Detect which cell encompasses the target text, then output its [X, Y] center coordinate. 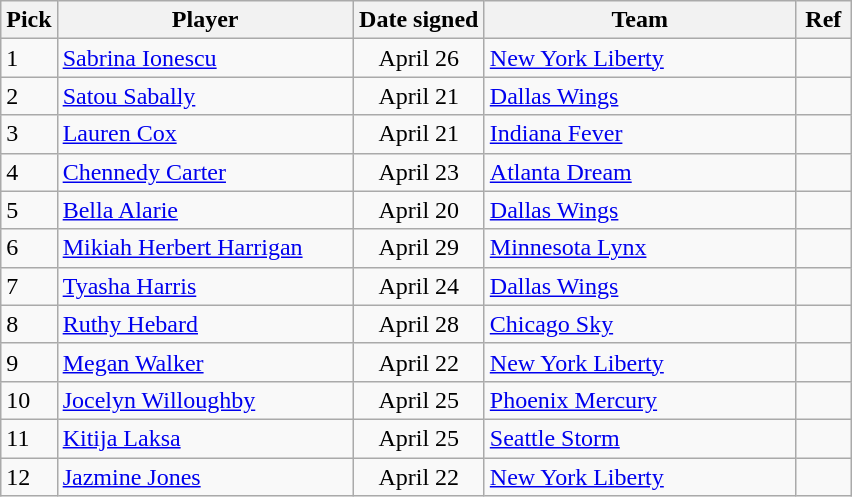
2 [29, 96]
Pick [29, 20]
9 [29, 362]
Indiana Fever [640, 134]
7 [29, 286]
April 28 [418, 324]
Ref [823, 20]
Sabrina Ionescu [205, 58]
Seattle Storm [640, 438]
Chicago Sky [640, 324]
3 [29, 134]
Lauren Cox [205, 134]
11 [29, 438]
8 [29, 324]
Chennedy Carter [205, 172]
April 26 [418, 58]
Minnesota Lynx [640, 248]
Kitija Laksa [205, 438]
12 [29, 477]
April 24 [418, 286]
April 23 [418, 172]
Megan Walker [205, 362]
Bella Alarie [205, 210]
Jazmine Jones [205, 477]
Jocelyn Willoughby [205, 400]
Tyasha Harris [205, 286]
Atlanta Dream [640, 172]
Ruthy Hebard [205, 324]
Team [640, 20]
Mikiah Herbert Harrigan [205, 248]
4 [29, 172]
April 20 [418, 210]
Phoenix Mercury [640, 400]
6 [29, 248]
Satou Sabally [205, 96]
10 [29, 400]
Date signed [418, 20]
1 [29, 58]
5 [29, 210]
April 29 [418, 248]
Player [205, 20]
